Search for the cell housing the specified text and yield its (x, y) center coordinate. 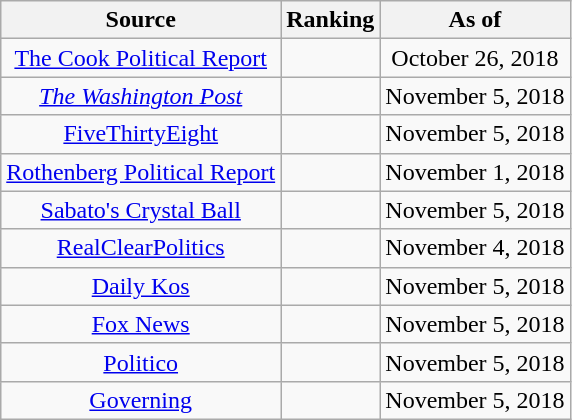
Sabato's Crystal Ball (141, 210)
October 26, 2018 (475, 58)
Fox News (141, 324)
November 1, 2018 (475, 172)
Source (141, 20)
Daily Kos (141, 286)
RealClearPolitics (141, 248)
Politico (141, 362)
The Cook Political Report (141, 58)
FiveThirtyEight (141, 134)
Governing (141, 400)
The Washington Post (141, 96)
November 4, 2018 (475, 248)
Ranking (330, 20)
As of (475, 20)
Rothenberg Political Report (141, 172)
